Capture the cell that displays the provided text and extract its [X, Y] central coordinate. 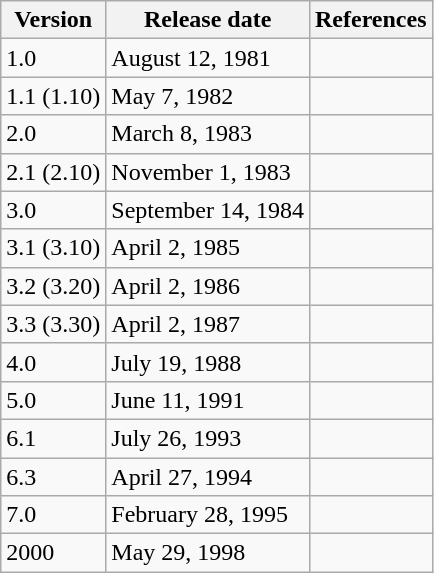
2000 [54, 553]
3.0 [54, 210]
3.3 (3.30) [54, 324]
2.1 (2.10) [54, 172]
6.3 [54, 477]
July 19, 1988 [208, 362]
Release date [208, 20]
5.0 [54, 400]
April 2, 1985 [208, 248]
1.0 [54, 58]
Version [54, 20]
September 14, 1984 [208, 210]
November 1, 1983 [208, 172]
May 29, 1998 [208, 553]
References [370, 20]
4.0 [54, 362]
June 11, 1991 [208, 400]
May 7, 1982 [208, 96]
6.1 [54, 438]
April 27, 1994 [208, 477]
2.0 [54, 134]
1.1 (1.10) [54, 96]
3.1 (3.10) [54, 248]
3.2 (3.20) [54, 286]
7.0 [54, 515]
February 28, 1995 [208, 515]
July 26, 1993 [208, 438]
March 8, 1983 [208, 134]
April 2, 1986 [208, 286]
August 12, 1981 [208, 58]
April 2, 1987 [208, 324]
